From the cell containing the given text, extract its center point as (x, y) coordinate. 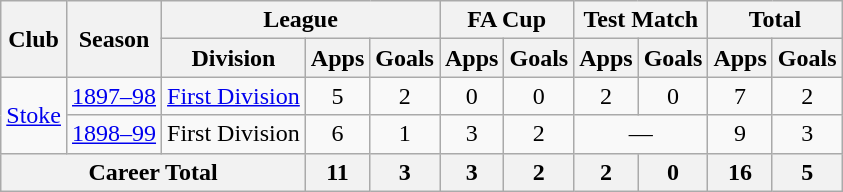
7 (740, 96)
Test Match (641, 20)
— (641, 134)
1898–99 (114, 134)
League (301, 20)
Career Total (154, 172)
1897–98 (114, 96)
6 (337, 134)
11 (337, 172)
Season (114, 39)
Club (34, 39)
FA Cup (507, 20)
Total (775, 20)
Stoke (34, 115)
Division (234, 58)
16 (740, 172)
1 (405, 134)
9 (740, 134)
